Capture the cell that displays the provided text and extract its (x, y) central coordinate. 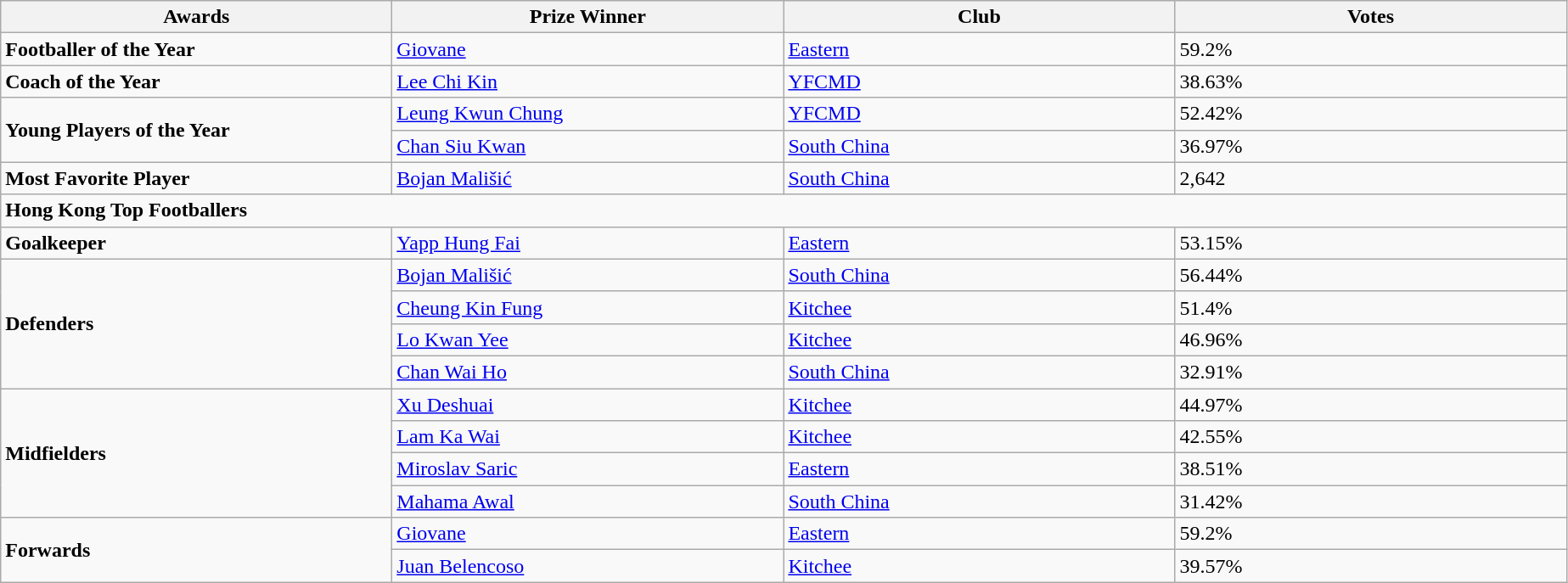
Votes (1370, 17)
Lee Chi Kin (587, 81)
Juan Belencoso (587, 566)
Xu Deshuai (587, 405)
Forwards (197, 550)
Footballer of the Year (197, 49)
Goalkeeper (197, 243)
46.96% (1370, 339)
Club (980, 17)
32.91% (1370, 372)
31.42% (1370, 502)
Coach of the Year (197, 81)
Chan Siu Kwan (587, 146)
Cheung Kin Fung (587, 307)
Midfielders (197, 453)
Lam Ka Wai (587, 437)
Prize Winner (587, 17)
Awards (197, 17)
42.55% (1370, 437)
39.57% (1370, 566)
Young Players of the Year (197, 130)
Mahama Awal (587, 502)
Defenders (197, 323)
38.51% (1370, 469)
Miroslav Saric (587, 469)
Lo Kwan Yee (587, 339)
Yapp Hung Fai (587, 243)
51.4% (1370, 307)
53.15% (1370, 243)
Most Favorite Player (197, 178)
56.44% (1370, 275)
Leung Kwun Chung (587, 114)
38.63% (1370, 81)
Hong Kong Top Footballers (784, 210)
52.42% (1370, 114)
Chan Wai Ho (587, 372)
2,642 (1370, 178)
36.97% (1370, 146)
44.97% (1370, 405)
